From the cell containing the given text, extract its center point as (X, Y) coordinate. 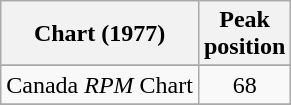
68 (244, 85)
Canada RPM Chart (100, 85)
Peakposition (244, 34)
Chart (1977) (100, 34)
